Identify which cell holds the provided text, then report its (X, Y) central coordinate. 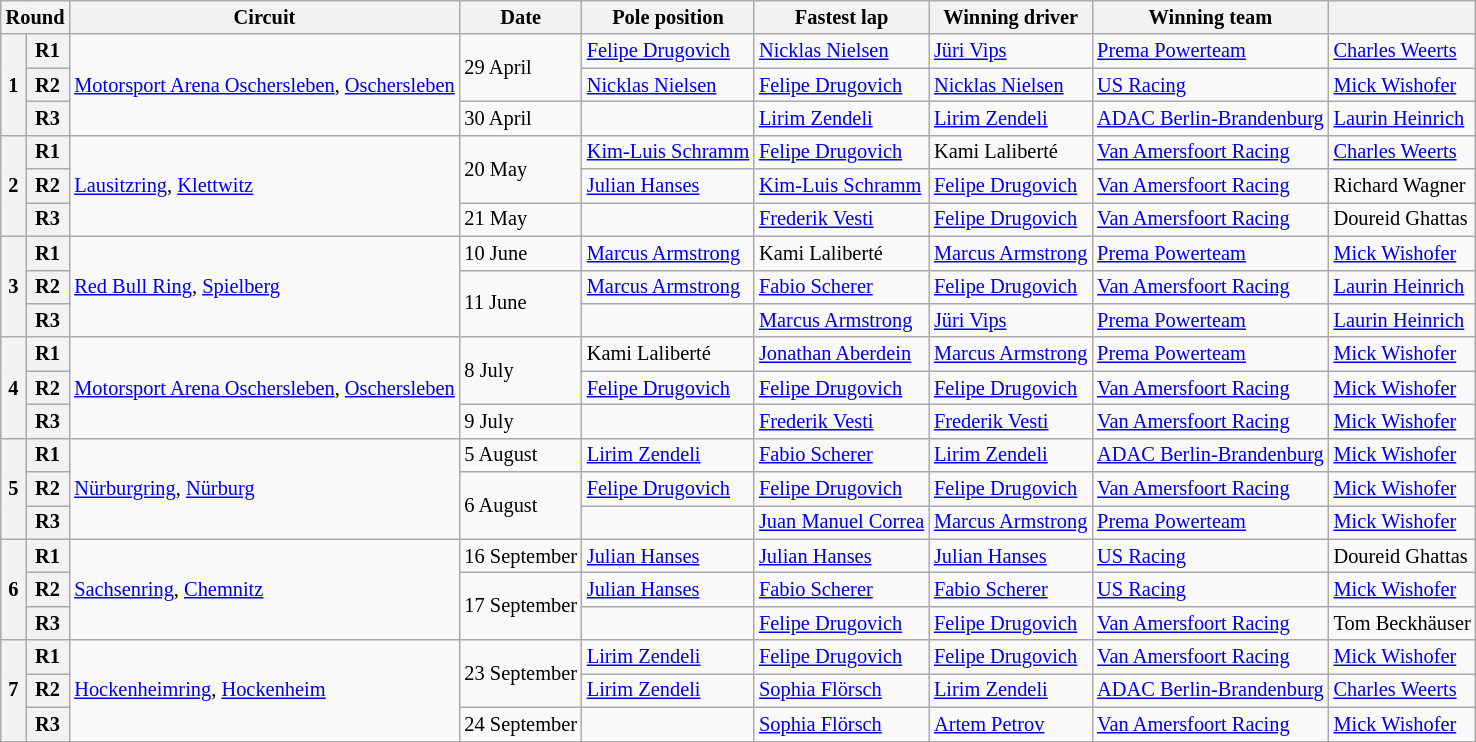
2 (14, 186)
6 August (521, 506)
9 July (521, 421)
Juan Manuel Correa (842, 522)
Date (521, 17)
5 August (521, 455)
4 (14, 388)
Artem Petrov (1010, 724)
7 (14, 690)
Winning team (1210, 17)
20 May (521, 168)
Circuit (264, 17)
Nürburgring, Nürburg (264, 488)
17 September (521, 606)
Sachsenring, Chemnitz (264, 590)
30 April (521, 118)
Jonathan Aberdein (842, 354)
11 June (521, 304)
Red Bull Ring, Spielberg (264, 286)
Richard Wagner (1402, 186)
Pole position (668, 17)
1 (14, 84)
6 (14, 590)
Fastest lap (842, 17)
10 June (521, 253)
21 May (521, 219)
29 April (521, 68)
Lausitzring, Klettwitz (264, 186)
Round (36, 17)
8 July (521, 370)
Hockenheimring, Hockenheim (264, 690)
Winning driver (1010, 17)
3 (14, 286)
Tom Beckhäuser (1402, 623)
16 September (521, 556)
24 September (521, 724)
23 September (521, 674)
5 (14, 488)
